Provide the (X, Y) coordinate of the cell's center where the given text is located.  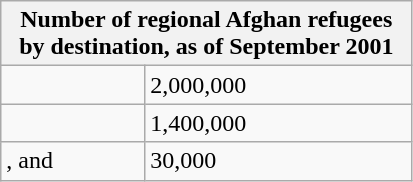
Number of regional Afghan refugees by destination, as of September 2001 (206, 34)
2,000,000 (278, 85)
, and (73, 161)
30,000 (278, 161)
1,400,000 (278, 123)
